Identify which cell holds the provided text, then report its (X, Y) central coordinate. 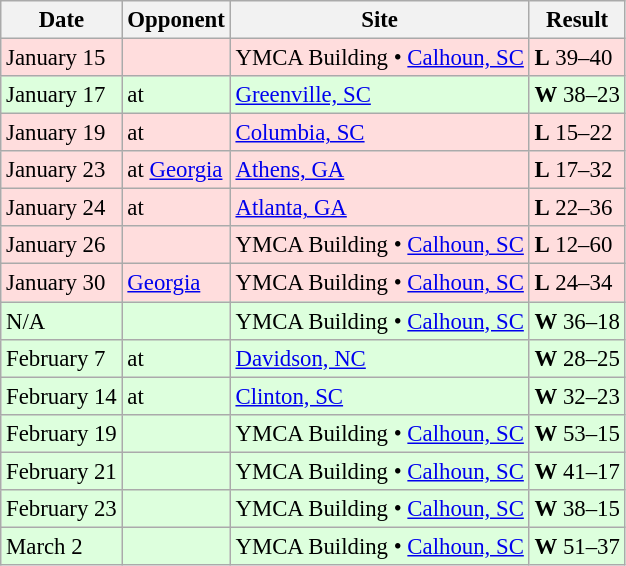
January 23 (62, 170)
L 15–22 (577, 133)
W 38–15 (577, 509)
Columbia, SC (380, 133)
N/A (62, 321)
Site (380, 20)
January 19 (62, 133)
January 24 (62, 208)
February 19 (62, 433)
Atlanta, GA (380, 208)
Georgia (176, 283)
Opponent (176, 20)
Clinton, SC (380, 396)
W 41–17 (577, 471)
Athens, GA (380, 170)
L 12–60 (577, 245)
L 39–40 (577, 58)
February 14 (62, 396)
January 15 (62, 58)
Davidson, NC (380, 358)
February 23 (62, 509)
L 24–34 (577, 283)
March 2 (62, 546)
W 32–23 (577, 396)
W 53–15 (577, 433)
L 22–36 (577, 208)
February 21 (62, 471)
W 36–18 (577, 321)
W 28–25 (577, 358)
January 30 (62, 283)
W 51–37 (577, 546)
Greenville, SC (380, 95)
at Georgia (176, 170)
January 17 (62, 95)
January 26 (62, 245)
Date (62, 20)
Result (577, 20)
February 7 (62, 358)
W 38–23 (577, 95)
L 17–32 (577, 170)
